Identify which cell holds the provided text, then report its (x, y) central coordinate. 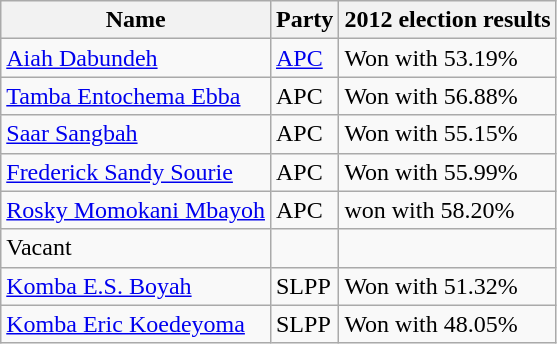
Rosky Momokani Mbayoh (136, 210)
Won with 55.15% (448, 134)
won with 58.20% (448, 210)
Aiah Dabundeh (136, 58)
Won with 55.99% (448, 172)
Name (136, 20)
Won with 53.19% (448, 58)
Vacant (136, 248)
2012 election results (448, 20)
Frederick Sandy Sourie (136, 172)
Tamba Entochema Ebba (136, 96)
Komba Eric Koedeyoma (136, 324)
Won with 51.32% (448, 286)
Won with 48.05% (448, 324)
Won with 56.88% (448, 96)
Saar Sangbah (136, 134)
Party (304, 20)
Komba E.S. Boyah (136, 286)
